Detect which cell encompasses the target text, then output its (x, y) center coordinate. 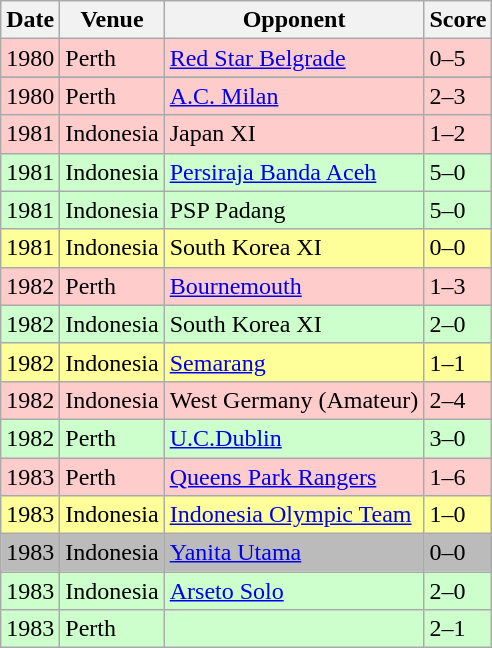
Opponent (294, 20)
A.C. Milan (294, 96)
1–1 (458, 362)
Arseto Solo (294, 591)
0–5 (458, 58)
Date (30, 20)
1–3 (458, 286)
U.C.Dublin (294, 438)
Queens Park Rangers (294, 477)
1–2 (458, 134)
Bournemouth (294, 286)
Semarang (294, 362)
Persiraja Banda Aceh (294, 172)
Yanita Utama (294, 553)
Indonesia Olympic Team (294, 515)
West Germany (Amateur) (294, 400)
2–4 (458, 400)
Japan XI (294, 134)
Venue (112, 20)
PSP Padang (294, 210)
Score (458, 20)
3–0 (458, 438)
Red Star Belgrade (294, 58)
2–3 (458, 96)
2–1 (458, 629)
1–6 (458, 477)
1–0 (458, 515)
